Return (x, y) of the center of cell containing provided text 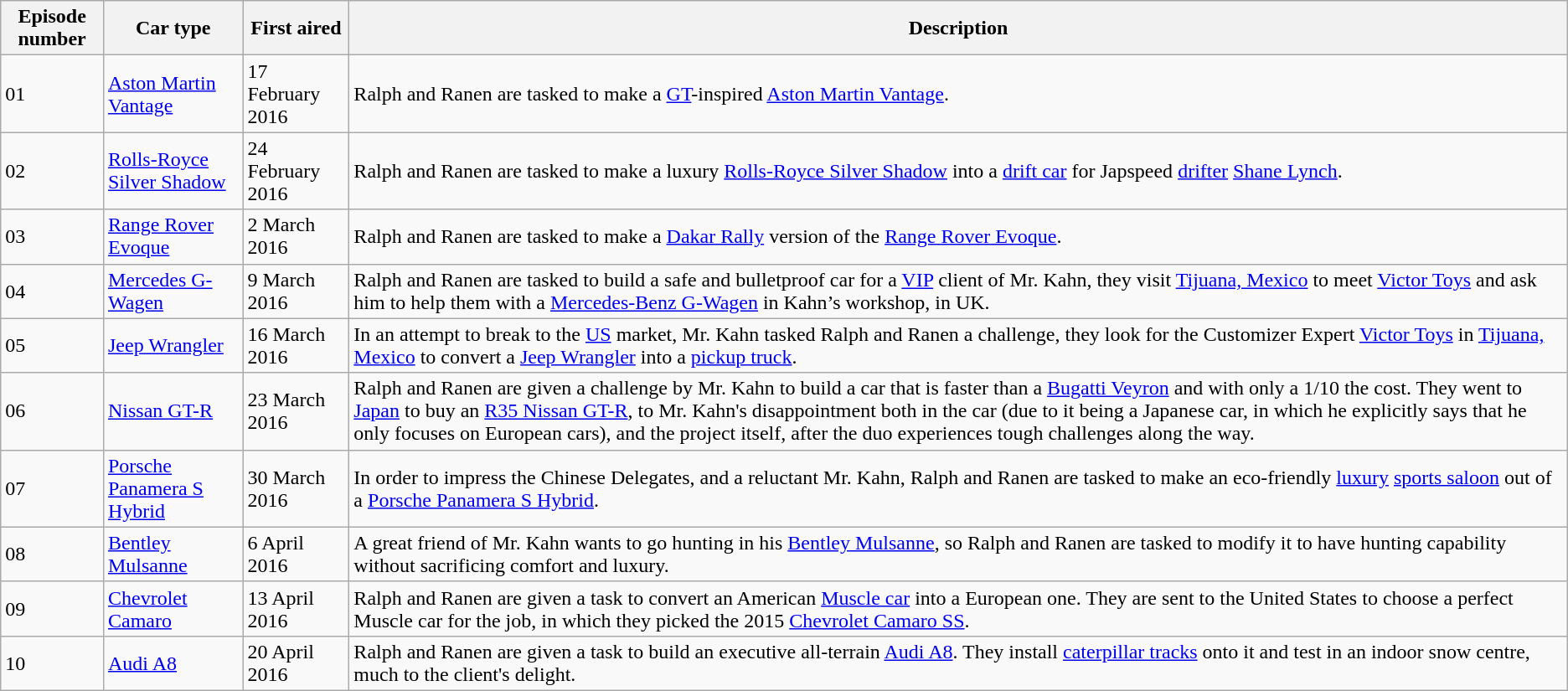
Audi A8 (173, 663)
6 April 2016 (297, 554)
Mercedes G-Wagen (173, 291)
Range Rover Evoque (173, 236)
04 (52, 291)
13 April 2016 (297, 608)
16 March 2016 (297, 345)
Ralph and Ranen are tasked to make a Dakar Rally version of the Range Rover Evoque. (958, 236)
24 February 2016 (297, 171)
Porsche Panamera S Hybrid (173, 488)
Bentley Mulsanne (173, 554)
01 (52, 94)
Rolls-Royce Silver Shadow (173, 171)
Description (958, 28)
Nissan GT-R (173, 411)
First aired (297, 28)
Ralph and Ranen are tasked to make a GT-inspired Aston Martin Vantage. (958, 94)
Ralph and Ranen are tasked to make a luxury Rolls-Royce Silver Shadow into a drift car for Japspeed drifter Shane Lynch. (958, 171)
2 March 2016 (297, 236)
17 February 2016 (297, 94)
Aston Martin Vantage (173, 94)
Episode number (52, 28)
06 (52, 411)
9 March 2016 (297, 291)
03 (52, 236)
08 (52, 554)
Jeep Wrangler (173, 345)
05 (52, 345)
07 (52, 488)
20 April 2016 (297, 663)
02 (52, 171)
09 (52, 608)
30 March 2016 (297, 488)
Car type (173, 28)
Chevrolet Camaro (173, 608)
23 March 2016 (297, 411)
10 (52, 663)
